For the text-containing cell, return its midpoint in [x, y] coordinate format. 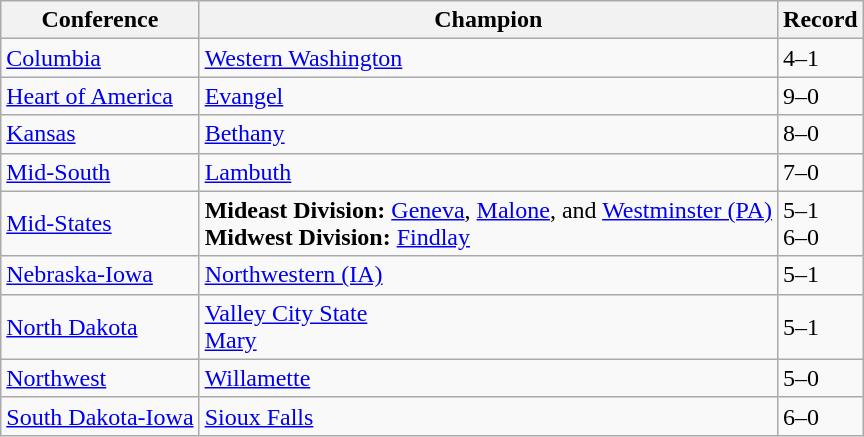
Evangel [488, 96]
Northwestern (IA) [488, 275]
5–0 [821, 378]
Kansas [100, 134]
9–0 [821, 96]
6–0 [821, 416]
Nebraska-Iowa [100, 275]
South Dakota-Iowa [100, 416]
Champion [488, 20]
8–0 [821, 134]
Columbia [100, 58]
Record [821, 20]
Lambuth [488, 172]
Mid-South [100, 172]
5–16–0 [821, 224]
North Dakota [100, 326]
Mideast Division: Geneva, Malone, and Westminster (PA)Midwest Division: Findlay [488, 224]
4–1 [821, 58]
Mid-States [100, 224]
7–0 [821, 172]
Heart of America [100, 96]
Northwest [100, 378]
Conference [100, 20]
Valley City StateMary [488, 326]
Western Washington [488, 58]
Willamette [488, 378]
Sioux Falls [488, 416]
Bethany [488, 134]
